Return (x, y) of the center of cell containing provided text 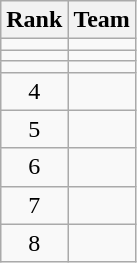
Rank (34, 20)
6 (34, 167)
7 (34, 205)
Team (102, 20)
5 (34, 129)
8 (34, 243)
4 (34, 91)
